Locate the cell with the specified text and output its [x, y] center coordinate. 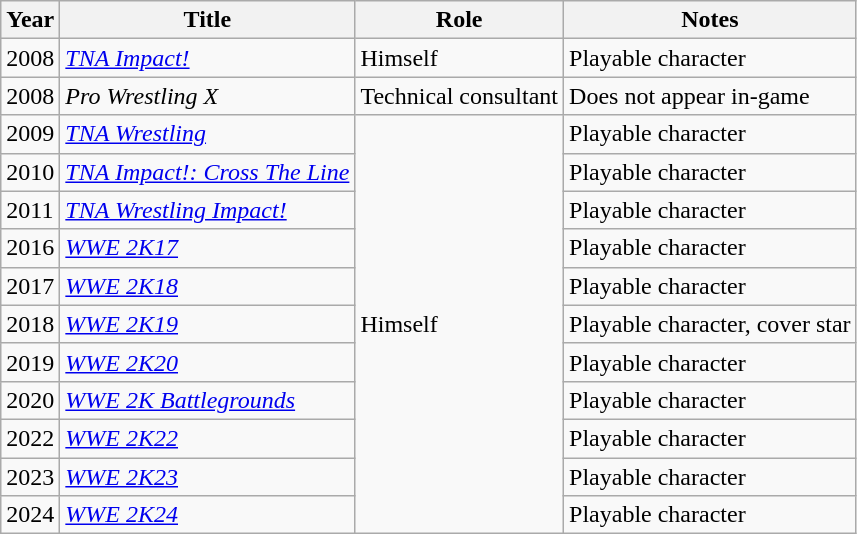
WWE 2K24 [208, 515]
WWE 2K17 [208, 248]
WWE 2K Battlegrounds [208, 400]
2017 [30, 286]
TNA Wrestling [208, 134]
WWE 2K18 [208, 286]
WWE 2K23 [208, 477]
Title [208, 20]
2011 [30, 210]
2016 [30, 248]
TNA Impact! [208, 58]
2023 [30, 477]
2024 [30, 515]
Technical consultant [460, 96]
2020 [30, 400]
2022 [30, 438]
WWE 2K20 [208, 362]
WWE 2K19 [208, 324]
TNA Wrestling Impact! [208, 210]
Role [460, 20]
2009 [30, 134]
Year [30, 20]
Playable character, cover star [710, 324]
Does not appear in-game [710, 96]
TNA Impact!: Cross The Line [208, 172]
2019 [30, 362]
2010 [30, 172]
Notes [710, 20]
WWE 2K22 [208, 438]
2018 [30, 324]
Pro Wrestling X [208, 96]
